Capture the cell that displays the provided text and extract its (X, Y) central coordinate. 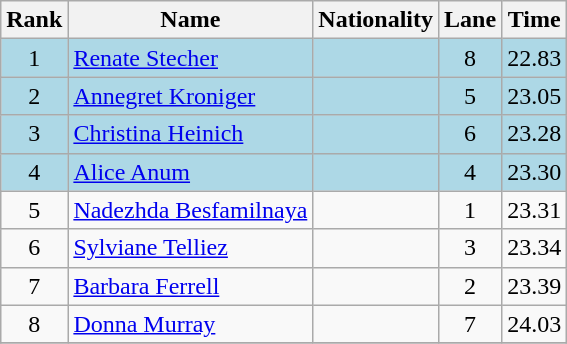
Nadezhda Besfamilnaya (190, 210)
Time (534, 20)
Nationality (376, 20)
Lane (470, 20)
23.05 (534, 96)
Barbara Ferrell (190, 286)
23.28 (534, 134)
24.03 (534, 324)
23.30 (534, 172)
23.39 (534, 286)
Renate Stecher (190, 58)
22.83 (534, 58)
Rank (34, 20)
Sylviane Telliez (190, 248)
Annegret Kroniger (190, 96)
Name (190, 20)
Donna Murray (190, 324)
Christina Heinich (190, 134)
23.31 (534, 210)
23.34 (534, 248)
Alice Anum (190, 172)
